Identify which cell holds the provided text, then report its (x, y) central coordinate. 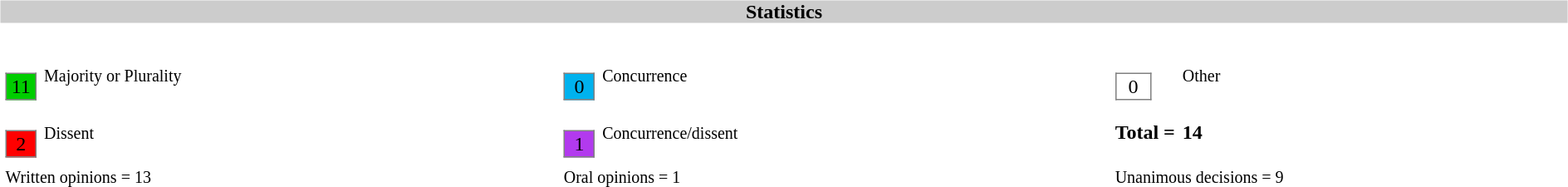
Concurrence/dissent (855, 132)
Other (1373, 76)
Dissent (301, 132)
14 (1373, 132)
Total = (1145, 132)
Majority or Plurality (301, 76)
Concurrence (855, 76)
Statistics (784, 12)
